Determine the (x, y) coordinate at the center of the cell enclosing the given text.  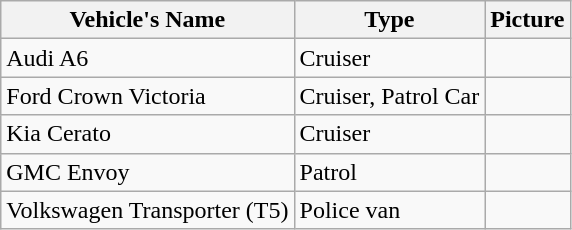
Type (390, 20)
Patrol (390, 172)
Kia Cerato (148, 134)
GMC Envoy (148, 172)
Police van (390, 210)
Vehicle's Name (148, 20)
Ford Crown Victoria (148, 96)
Cruiser, Patrol Car (390, 96)
Picture (528, 20)
Audi A6 (148, 58)
Volkswagen Transporter (T5) (148, 210)
